Find where the given text appears and provide that cell's center as [x, y] coordinate. 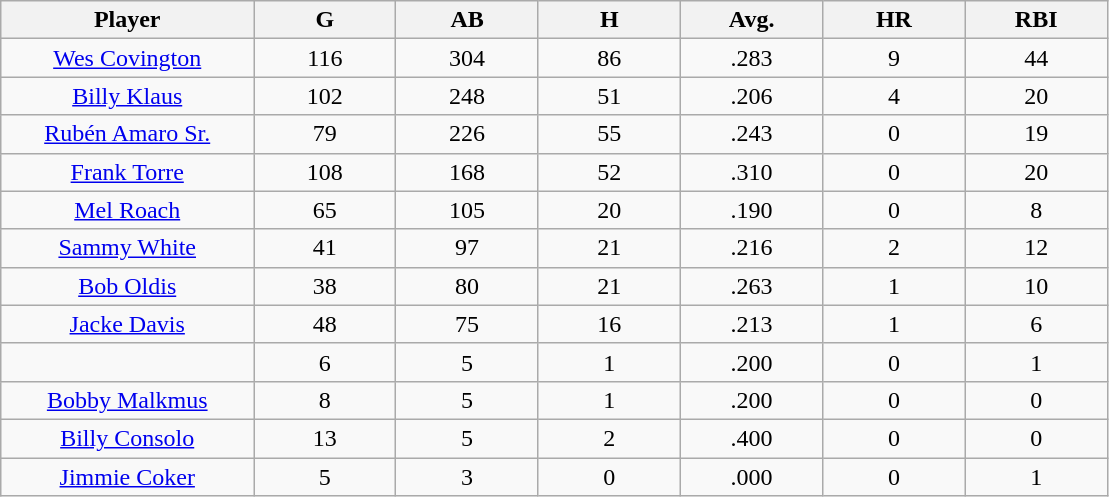
Sammy White [128, 248]
HR [894, 20]
19 [1036, 134]
65 [325, 210]
48 [325, 324]
168 [467, 172]
10 [1036, 286]
Billy Klaus [128, 96]
Bobby Malkmus [128, 400]
304 [467, 58]
.206 [751, 96]
52 [609, 172]
Avg. [751, 20]
9 [894, 58]
16 [609, 324]
226 [467, 134]
.216 [751, 248]
.000 [751, 477]
79 [325, 134]
G [325, 20]
116 [325, 58]
4 [894, 96]
H [609, 20]
75 [467, 324]
105 [467, 210]
Player [128, 20]
.283 [751, 58]
80 [467, 286]
RBI [1036, 20]
.310 [751, 172]
3 [467, 477]
.243 [751, 134]
Bob Oldis [128, 286]
55 [609, 134]
51 [609, 96]
AB [467, 20]
Wes Covington [128, 58]
Billy Consolo [128, 438]
Rubén Amaro Sr. [128, 134]
108 [325, 172]
.263 [751, 286]
Frank Torre [128, 172]
Jimmie Coker [128, 477]
102 [325, 96]
41 [325, 248]
38 [325, 286]
13 [325, 438]
12 [1036, 248]
.213 [751, 324]
.190 [751, 210]
44 [1036, 58]
Mel Roach [128, 210]
Jacke Davis [128, 324]
97 [467, 248]
.400 [751, 438]
86 [609, 58]
248 [467, 96]
